Locate the cell with the specified text and output its [X, Y] center coordinate. 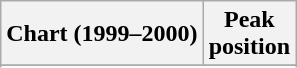
Peakposition [249, 34]
Chart (1999–2000) [102, 34]
